Return (X, Y) of the center of cell containing provided text 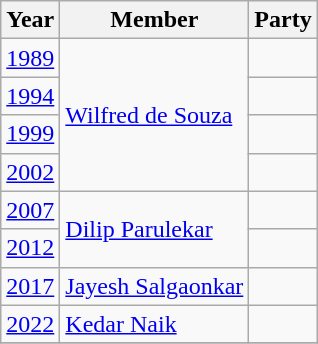
2012 (30, 248)
2007 (30, 210)
Kedar Naik (154, 324)
2022 (30, 324)
Jayesh Salgaonkar (154, 286)
1989 (30, 58)
2002 (30, 172)
Member (154, 20)
Year (30, 20)
2017 (30, 286)
1994 (30, 96)
Party (283, 20)
1999 (30, 134)
Wilfred de Souza (154, 115)
Dilip Parulekar (154, 229)
